Capture the cell that displays the provided text and extract its (x, y) central coordinate. 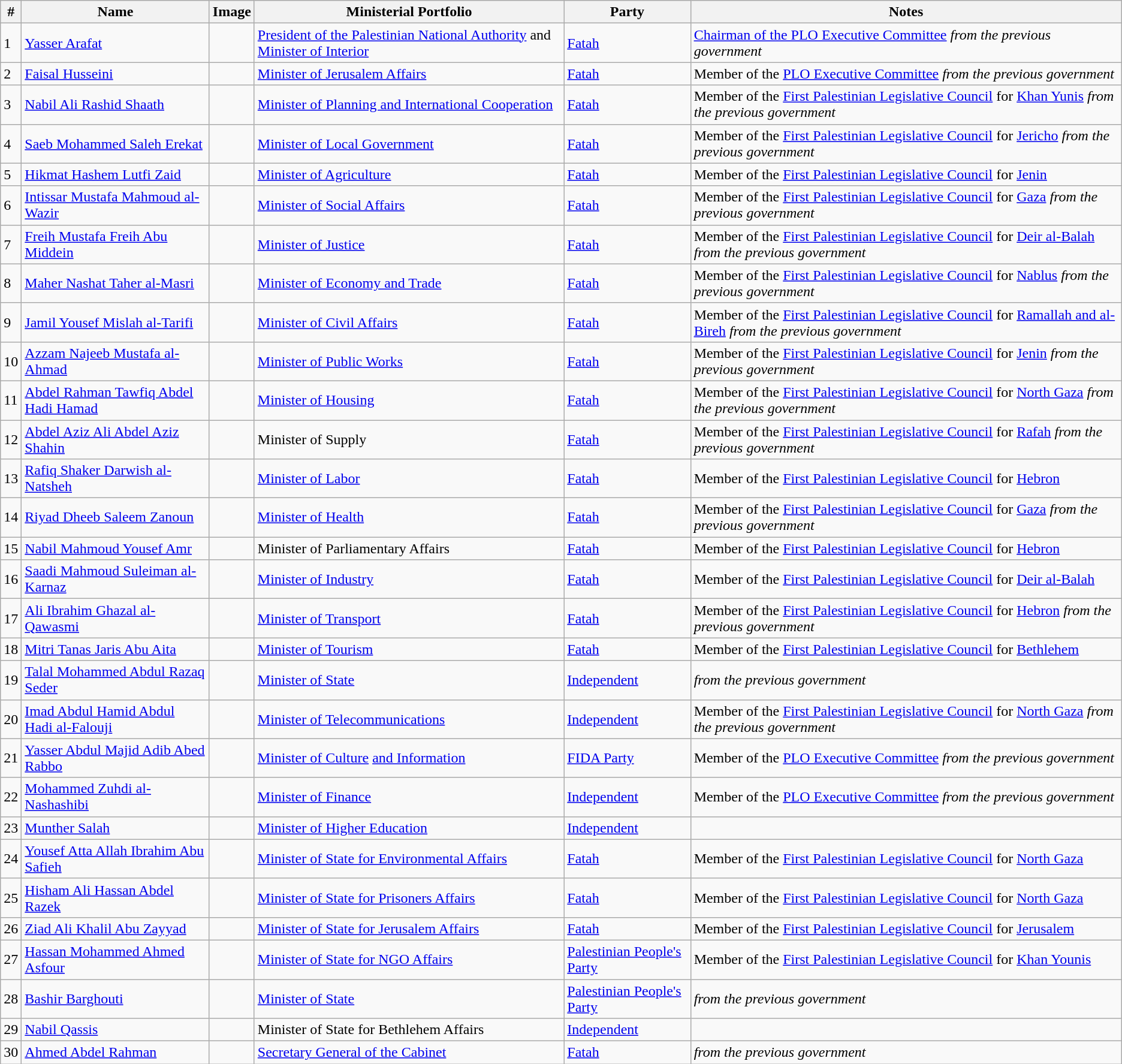
Member of the First Palestinian Legislative Council for Khan Younis (906, 959)
Member of the First Palestinian Legislative Council for Khan Yunis from the previous government (906, 104)
Minister of Public Works (409, 361)
Name (115, 12)
Munther Salah (115, 828)
Ziad Ali Khalil Abu Zayyad (115, 929)
Minister of Jerusalem Affairs (409, 74)
Nabil Qassis (115, 1030)
Member of the First Palestinian Legislative Council for Bethlehem (906, 649)
27 (11, 959)
Ahmed Abdel Rahman (115, 1053)
Yasser Abdul Majid Adib Abed Rabbo (115, 758)
Party (627, 12)
13 (11, 478)
Minister of Higher Education (409, 828)
Freih Mustafa Freih Abu Middein (115, 245)
6 (11, 205)
Minister of Industry (409, 579)
Member of the First Palestinian Legislative Council for Deir al-Balah (906, 579)
1 (11, 43)
Hassan Mohammed Ahmed Asfour (115, 959)
Member of the First Palestinian Legislative Council for Ramallah and al-Bireh from the previous government (906, 322)
Minister of Agriculture (409, 174)
Minister of Supply (409, 439)
21 (11, 758)
17 (11, 619)
7 (11, 245)
# (11, 12)
Image (231, 12)
Notes (906, 12)
Minister of State for Bethlehem Affairs (409, 1030)
FIDA Party (627, 758)
14 (11, 518)
28 (11, 999)
Hikmat Hashem Lutfi Zaid (115, 174)
Talal Mohammed Abdul Razaq Seder (115, 680)
Maher Nashat Taher al-Masri (115, 283)
Abdel Rahman Tawfiq Abdel Hadi Hamad (115, 400)
Minister of Social Affairs (409, 205)
Member of the First Palestinian Legislative Council for Jerusalem (906, 929)
Riyad Dheeb Saleem Zanoun (115, 518)
Member of the First Palestinian Legislative Council for Deir al-Balah from the previous government (906, 245)
12 (11, 439)
26 (11, 929)
Chairman of the PLO Executive Committee from the previous government (906, 43)
10 (11, 361)
Minister of Housing (409, 400)
Minister of Parliamentary Affairs (409, 548)
Minister of Tourism (409, 649)
Member of the First Palestinian Legislative Council for Jericho from the previous government (906, 144)
Minister of Culture and Information (409, 758)
Minister of Civil Affairs (409, 322)
Minister of Justice (409, 245)
Imad Abdul Hamid Abdul Hadi al-Falouji (115, 719)
20 (11, 719)
Yousef Atta Allah Ibrahim Abu Safieh (115, 858)
Mitri Tanas Jaris Abu Aita (115, 649)
Intissar Mustafa Mahmoud al-Wazir (115, 205)
Minister of Finance (409, 797)
Minister of State for Jerusalem Affairs (409, 929)
3 (11, 104)
Azzam Najeeb Mustafa al-Ahmad (115, 361)
Jamil Yousef Mislah al-Tarifi (115, 322)
Ali Ibrahim Ghazal al-Qawasmi (115, 619)
Minister of State for NGO Affairs (409, 959)
Yasser Arafat (115, 43)
Minister of Labor (409, 478)
4 (11, 144)
8 (11, 283)
Mohammed Zuhdi al-Nashashibi (115, 797)
25 (11, 898)
Secretary General of the Cabinet (409, 1053)
Minister of Local Government (409, 144)
Member of the First Palestinian Legislative Council for Nablus from the previous government (906, 283)
Member of the First Palestinian Legislative Council for Hebron from the previous government (906, 619)
29 (11, 1030)
Saadi Mahmoud Suleiman al-Karnaz (115, 579)
Minister of Planning and International Cooperation (409, 104)
Minister of Telecommunications (409, 719)
22 (11, 797)
Hisham Ali Hassan Abdel Razek (115, 898)
18 (11, 649)
Minister of Health (409, 518)
30 (11, 1053)
19 (11, 680)
9 (11, 322)
2 (11, 74)
Member of the First Palestinian Legislative Council for Rafah from the previous government (906, 439)
Minister of Economy and Trade (409, 283)
5 (11, 174)
Minister of State for Environmental Affairs (409, 858)
Member of the First Palestinian Legislative Council for Jenin (906, 174)
24 (11, 858)
Bashir Barghouti (115, 999)
Ministerial Portfolio (409, 12)
Rafiq Shaker Darwish al-Natsheh (115, 478)
President of the Palestinian National Authority and Minister of Interior (409, 43)
Faisal Husseini (115, 74)
23 (11, 828)
Nabil Ali Rashid Shaath (115, 104)
Minister of State for Prisoners Affairs (409, 898)
Nabil Mahmoud Yousef Amr (115, 548)
11 (11, 400)
Saeb Mohammed Saleh Erekat (115, 144)
Member of the First Palestinian Legislative Council for Jenin from the previous government (906, 361)
Abdel Aziz Ali Abdel Aziz Shahin (115, 439)
16 (11, 579)
15 (11, 548)
Minister of Transport (409, 619)
